Return the [x, y] coordinate for the center point of the cell that contains the specified text.  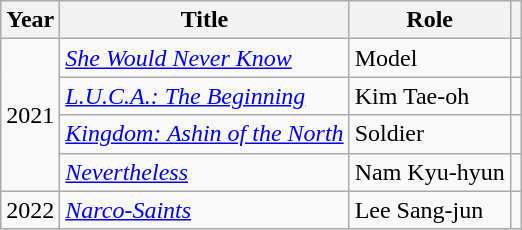
Nam Kyu-hyun [430, 172]
Lee Sang-jun [430, 210]
Title [204, 20]
Soldier [430, 134]
2022 [30, 210]
Nevertheless [204, 172]
Narco-Saints [204, 210]
L.U.C.A.: The Beginning [204, 96]
Model [430, 58]
Kim Tae-oh [430, 96]
2021 [30, 115]
Role [430, 20]
Kingdom: Ashin of the North [204, 134]
She Would Never Know [204, 58]
Year [30, 20]
